For the text-containing cell, return its midpoint in (X, Y) coordinate format. 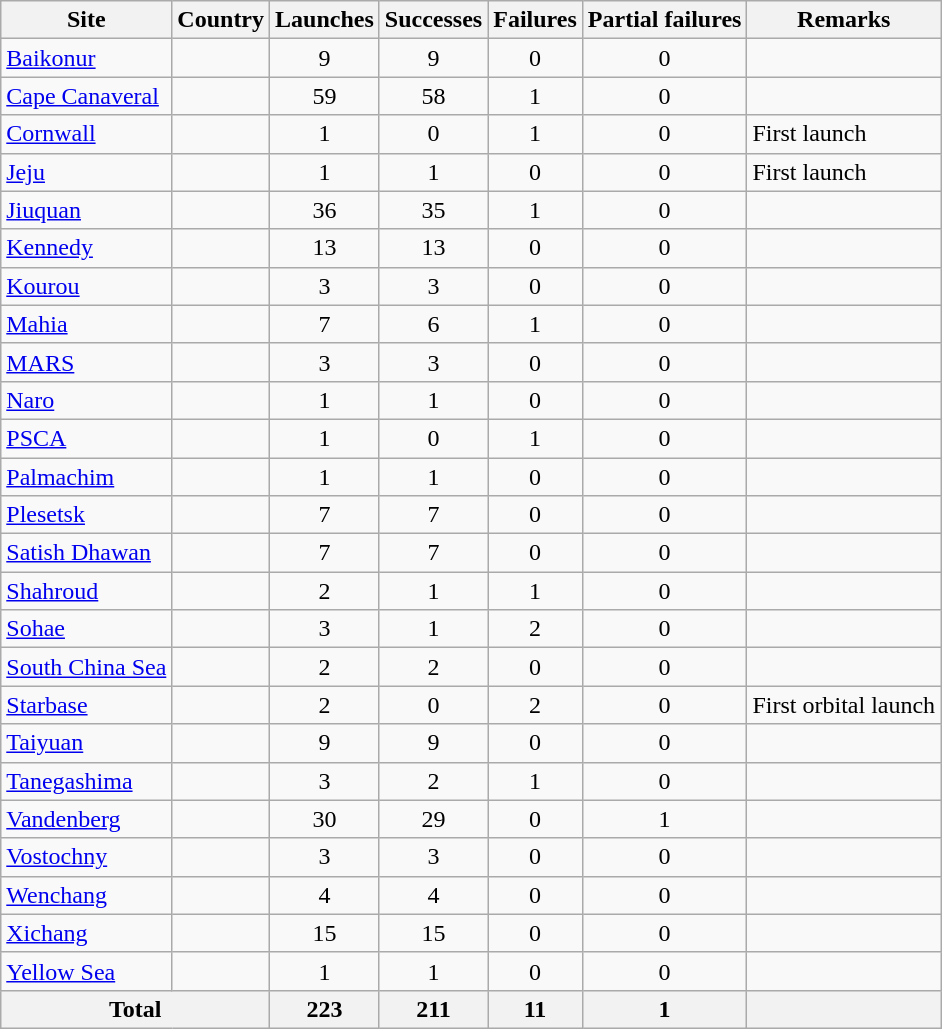
PSCA (86, 438)
Baikonur (86, 58)
Site (86, 20)
Sohae (86, 629)
Satish Dhawan (86, 553)
Partial failures (664, 20)
36 (325, 210)
30 (325, 819)
Successes (433, 20)
Shahroud (86, 591)
58 (433, 96)
MARS (86, 362)
Launches (325, 20)
Plesetsk (86, 515)
Mahia (86, 324)
59 (325, 96)
Country (221, 20)
211 (433, 1009)
11 (536, 1009)
29 (433, 819)
Kourou (86, 286)
Total (136, 1009)
Vostochny (86, 857)
Failures (536, 20)
Palmachim (86, 477)
Cornwall (86, 134)
Naro (86, 400)
Jiuquan (86, 210)
Yellow Sea (86, 971)
Wenchang (86, 895)
Xichang (86, 933)
Kennedy (86, 248)
Tanegashima (86, 781)
6 (433, 324)
First orbital launch (844, 705)
South China Sea (86, 667)
Remarks (844, 20)
223 (325, 1009)
Taiyuan (86, 743)
Starbase (86, 705)
35 (433, 210)
Vandenberg (86, 819)
Jeju (86, 172)
Cape Canaveral (86, 96)
